Find where the given text appears and provide that cell's center as (X, Y) coordinate. 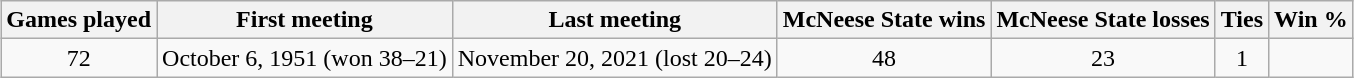
First meeting (305, 20)
72 (79, 58)
1 (1242, 58)
Ties (1242, 20)
23 (1103, 58)
November 20, 2021 (lost 20–24) (614, 58)
October 6, 1951 (won 38–21) (305, 58)
Last meeting (614, 20)
McNeese State wins (884, 20)
Games played (79, 20)
Win % (1312, 20)
48 (884, 58)
McNeese State losses (1103, 20)
